Provide the [X, Y] coordinate of the cell's center where the given text is located.  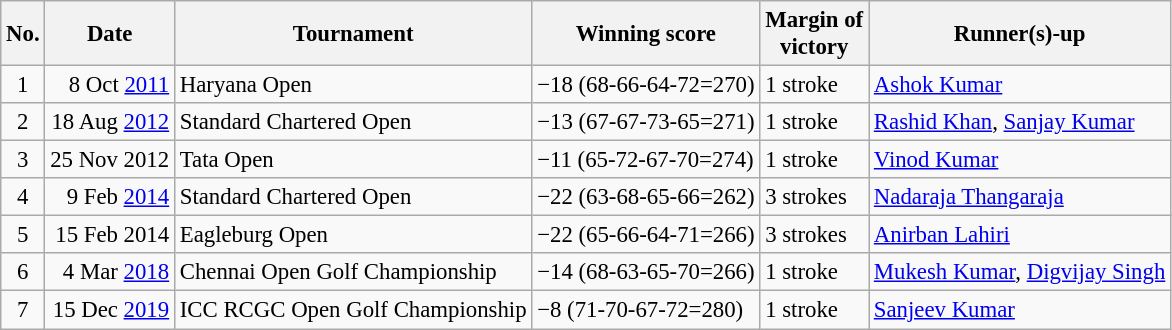
Haryana Open [352, 85]
Tournament [352, 34]
Eagleburg Open [352, 235]
15 Dec 2019 [110, 310]
Winning score [646, 34]
1 [23, 85]
8 Oct 2011 [110, 85]
Anirban Lahiri [1020, 235]
15 Feb 2014 [110, 235]
Nadaraja Thangaraja [1020, 197]
25 Nov 2012 [110, 160]
5 [23, 235]
−13 (67-67-73-65=271) [646, 122]
9 Feb 2014 [110, 197]
3 [23, 160]
Runner(s)-up [1020, 34]
4 Mar 2018 [110, 273]
Ashok Kumar [1020, 85]
ICC RCGC Open Golf Championship [352, 310]
Date [110, 34]
−14 (68-63-65-70=266) [646, 273]
−22 (63-68-65-66=262) [646, 197]
Sanjeev Kumar [1020, 310]
Tata Open [352, 160]
18 Aug 2012 [110, 122]
Rashid Khan, Sanjay Kumar [1020, 122]
Vinod Kumar [1020, 160]
−8 (71-70-67-72=280) [646, 310]
No. [23, 34]
2 [23, 122]
−22 (65-66-64-71=266) [646, 235]
Mukesh Kumar, Digvijay Singh [1020, 273]
Chennai Open Golf Championship [352, 273]
−18 (68-66-64-72=270) [646, 85]
6 [23, 273]
Margin ofvictory [814, 34]
4 [23, 197]
7 [23, 310]
−11 (65-72-67-70=274) [646, 160]
